For the text-containing cell, return its midpoint in (x, y) coordinate format. 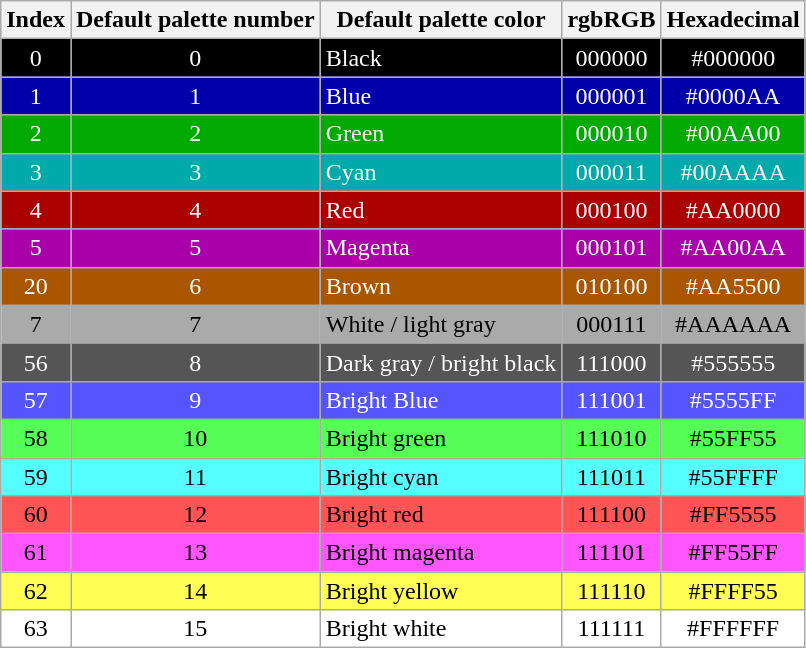
111001 (612, 400)
20 (36, 286)
#FF5555 (733, 515)
#FFFFFF (733, 629)
111111 (612, 629)
#FFFF55 (733, 591)
15 (195, 629)
9 (195, 400)
111000 (612, 362)
#00AAAA (733, 172)
Default palette color (441, 20)
000000 (612, 58)
#AA5500 (733, 286)
000100 (612, 210)
12 (195, 515)
Cyan (441, 172)
Green (441, 134)
000011 (612, 172)
111011 (612, 477)
63 (36, 629)
56 (36, 362)
14 (195, 591)
Bright yellow (441, 591)
Red (441, 210)
Magenta (441, 248)
Default palette number (195, 20)
#AA0000 (733, 210)
8 (195, 362)
000111 (612, 324)
58 (36, 438)
60 (36, 515)
#55FF55 (733, 438)
Bright white (441, 629)
White / light gray (441, 324)
111101 (612, 553)
111100 (612, 515)
59 (36, 477)
Bright Blue (441, 400)
#AAAAAA (733, 324)
#5555FF (733, 400)
62 (36, 591)
#0000AA (733, 96)
Bright red (441, 515)
Brown (441, 286)
11 (195, 477)
Bright green (441, 438)
000001 (612, 96)
000101 (612, 248)
#FF55FF (733, 553)
10 (195, 438)
#555555 (733, 362)
#000000 (733, 58)
rgbRGB (612, 20)
Bright magenta (441, 553)
000010 (612, 134)
Hexadecimal (733, 20)
Black (441, 58)
111110 (612, 591)
#AA00AA (733, 248)
111010 (612, 438)
Dark gray / bright black (441, 362)
Blue (441, 96)
#00AA00 (733, 134)
57 (36, 400)
61 (36, 553)
Index (36, 20)
#55FFFF (733, 477)
13 (195, 553)
010100 (612, 286)
Bright cyan (441, 477)
6 (195, 286)
